Locate the cell with the specified text and output its [X, Y] center coordinate. 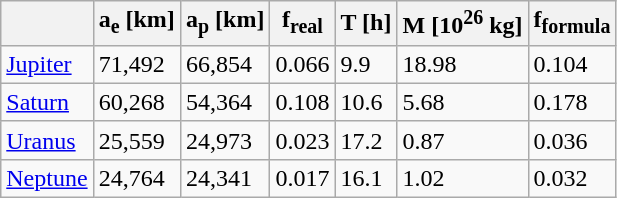
24,764 [136, 178]
0.104 [572, 64]
66,854 [225, 64]
ae [km] [136, 24]
24,973 [225, 140]
ap [km] [225, 24]
24,341 [225, 178]
0.87 [462, 140]
60,268 [136, 102]
10.6 [366, 102]
0.066 [302, 64]
freal [302, 24]
0.178 [572, 102]
16.1 [366, 178]
5.68 [462, 102]
Uranus [47, 140]
0.108 [302, 102]
54,364 [225, 102]
9.9 [366, 64]
fformula [572, 24]
71,492 [136, 64]
Jupiter [47, 64]
0.017 [302, 178]
17.2 [366, 140]
T [h] [366, 24]
0.036 [572, 140]
18.98 [462, 64]
Saturn [47, 102]
0.023 [302, 140]
Neptune [47, 178]
M [1026 kg] [462, 24]
0.032 [572, 178]
1.02 [462, 178]
25,559 [136, 140]
